Return [X, Y] of the center of cell containing provided text 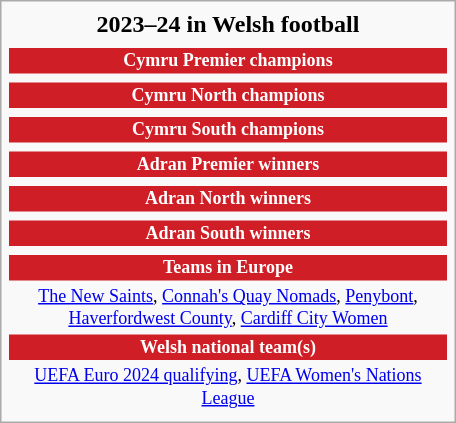
Welsh national team(s) [228, 348]
The New Saints, Connah's Quay Nomads, Penybont, Haverfordwest County, Cardiff City Women [228, 308]
2023–24 in Welsh football [228, 24]
Cymru Premier champions [228, 61]
Cymru South champions [228, 130]
Cymru North champions [228, 96]
Teams in Europe [228, 268]
UEFA Euro 2024 qualifying, UEFA Women's Nations League [228, 387]
Adran Premier winners [228, 165]
Adran North winners [228, 199]
Adran South winners [228, 234]
